Identify which cell holds the provided text, then report its (X, Y) central coordinate. 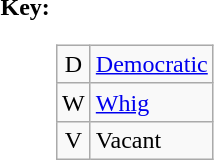
D (74, 64)
Vacant (152, 140)
Whig (152, 102)
W (74, 102)
Democratic (152, 64)
V (74, 140)
